From the cell containing the given text, extract its center point as (X, Y) coordinate. 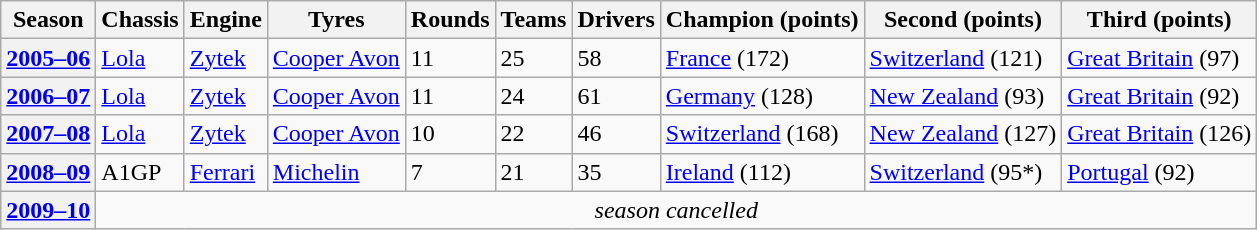
Ferrari (226, 172)
Season (48, 20)
Rounds (450, 20)
France (172) (762, 58)
2009–10 (48, 210)
25 (534, 58)
Switzerland (168) (762, 134)
Champion (points) (762, 20)
Second (points) (963, 20)
Great Britain (97) (1160, 58)
46 (616, 134)
24 (534, 96)
58 (616, 58)
Michelin (336, 172)
21 (534, 172)
Teams (534, 20)
61 (616, 96)
Engine (226, 20)
season cancelled (676, 210)
22 (534, 134)
Drivers (616, 20)
2006–07 (48, 96)
Switzerland (121) (963, 58)
New Zealand (93) (963, 96)
Chassis (140, 20)
Switzerland (95*) (963, 172)
2008–09 (48, 172)
Great Britain (92) (1160, 96)
2005–06 (48, 58)
A1GP (140, 172)
10 (450, 134)
2007–08 (48, 134)
Tyres (336, 20)
Great Britain (126) (1160, 134)
Portugal (92) (1160, 172)
New Zealand (127) (963, 134)
Germany (128) (762, 96)
Third (points) (1160, 20)
35 (616, 172)
7 (450, 172)
Ireland (112) (762, 172)
